Detect which cell encompasses the target text, then output its [x, y] center coordinate. 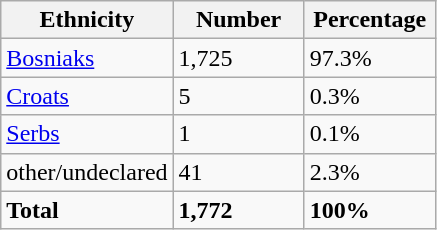
1 [238, 134]
97.3% [370, 58]
Percentage [370, 20]
Total [87, 210]
Ethnicity [87, 20]
41 [238, 172]
100% [370, 210]
1,772 [238, 210]
0.3% [370, 96]
2.3% [370, 172]
5 [238, 96]
1,725 [238, 58]
0.1% [370, 134]
Croats [87, 96]
Serbs [87, 134]
other/undeclared [87, 172]
Bosniaks [87, 58]
Number [238, 20]
